Search for the cell housing the specified text and yield its (x, y) center coordinate. 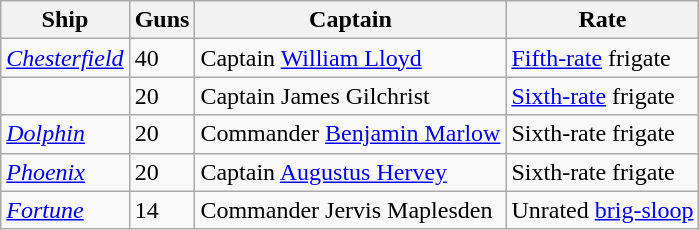
Commander Benjamin Marlow (350, 134)
Fortune (65, 210)
Captain Augustus Hervey (350, 172)
Phoenix (65, 172)
40 (162, 58)
Rate (602, 20)
Captain James Gilchrist (350, 96)
Fifth-rate frigate (602, 58)
Captain William Lloyd (350, 58)
Chesterfield (65, 58)
Ship (65, 20)
Captain (350, 20)
14 (162, 210)
Commander Jervis Maplesden (350, 210)
Dolphin (65, 134)
Unrated brig-sloop (602, 210)
Guns (162, 20)
